Determine the (x, y) coordinate at the center of the cell enclosing the given text.  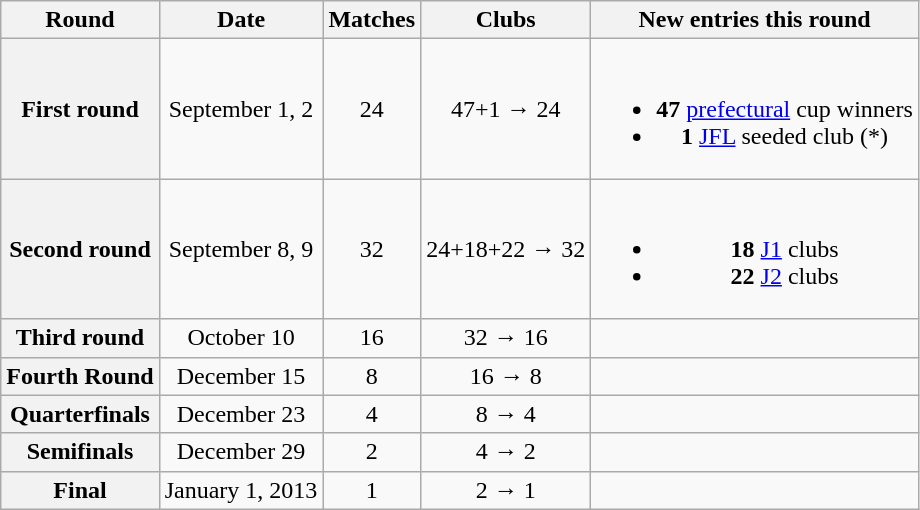
Second round (80, 249)
32 (372, 249)
2 (372, 452)
24+18+22 → 32 (506, 249)
24 (372, 109)
First round (80, 109)
47+1 → 24 (506, 109)
September 1, 2 (241, 109)
Clubs (506, 20)
16 → 8 (506, 376)
Fourth Round (80, 376)
Matches (372, 20)
January 1, 2013 (241, 490)
Round (80, 20)
8 (372, 376)
8 → 4 (506, 414)
4 (372, 414)
Semifinals (80, 452)
1 (372, 490)
Date (241, 20)
18 J1 clubs22 J2 clubs (755, 249)
16 (372, 338)
September 8, 9 (241, 249)
4 → 2 (506, 452)
2 → 1 (506, 490)
December 15 (241, 376)
Final (80, 490)
December 23 (241, 414)
32 → 16 (506, 338)
December 29 (241, 452)
47 prefectural cup winners1 JFL seeded club (*) (755, 109)
Quarterfinals (80, 414)
October 10 (241, 338)
New entries this round (755, 20)
Third round (80, 338)
